Detect which cell encompasses the target text, then output its [X, Y] center coordinate. 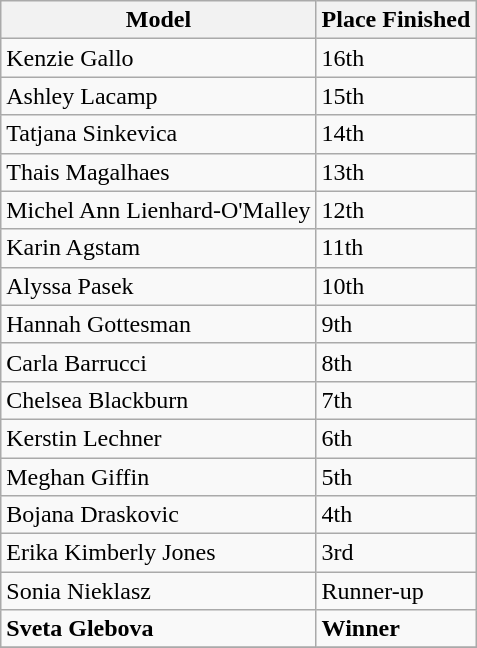
5th [396, 477]
Alyssa Pasek [158, 286]
16th [396, 58]
4th [396, 515]
6th [396, 438]
Model [158, 20]
14th [396, 134]
13th [396, 172]
Karin Agstam [158, 248]
7th [396, 400]
Erika Kimberly Jones [158, 553]
9th [396, 324]
Thais Magalhaes [158, 172]
Chelsea Blackburn [158, 400]
15th [396, 96]
Sonia Nieklasz [158, 591]
3rd [396, 553]
Winner [396, 629]
Runner-up [396, 591]
Place Finished [396, 20]
Ashley Lacamp [158, 96]
Hannah Gottesman [158, 324]
Sveta Glebova [158, 629]
Kerstin Lechner [158, 438]
11th [396, 248]
10th [396, 286]
Kenzie Gallo [158, 58]
Tatjana Sinkevica [158, 134]
8th [396, 362]
12th [396, 210]
Meghan Giffin [158, 477]
Michel Ann Lienhard-O'Malley [158, 210]
Bojana Draskovic [158, 515]
Carla Barrucci [158, 362]
